Provide the (x, y) coordinate of the cell's center where the given text is located.  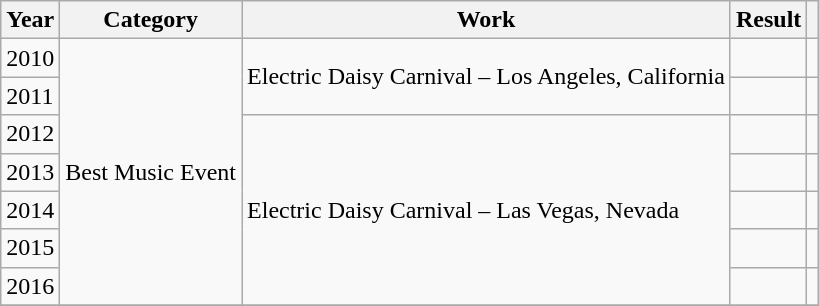
2013 (30, 172)
2012 (30, 134)
2016 (30, 286)
2011 (30, 96)
Category (151, 20)
2014 (30, 210)
Work (486, 20)
2015 (30, 248)
Electric Daisy Carnival – Las Vegas, Nevada (486, 210)
Best Music Event (151, 172)
Year (30, 20)
2010 (30, 58)
Result (768, 20)
Electric Daisy Carnival – Los Angeles, California (486, 77)
